Determine the [X, Y] coordinate at the center of the cell enclosing the given text.  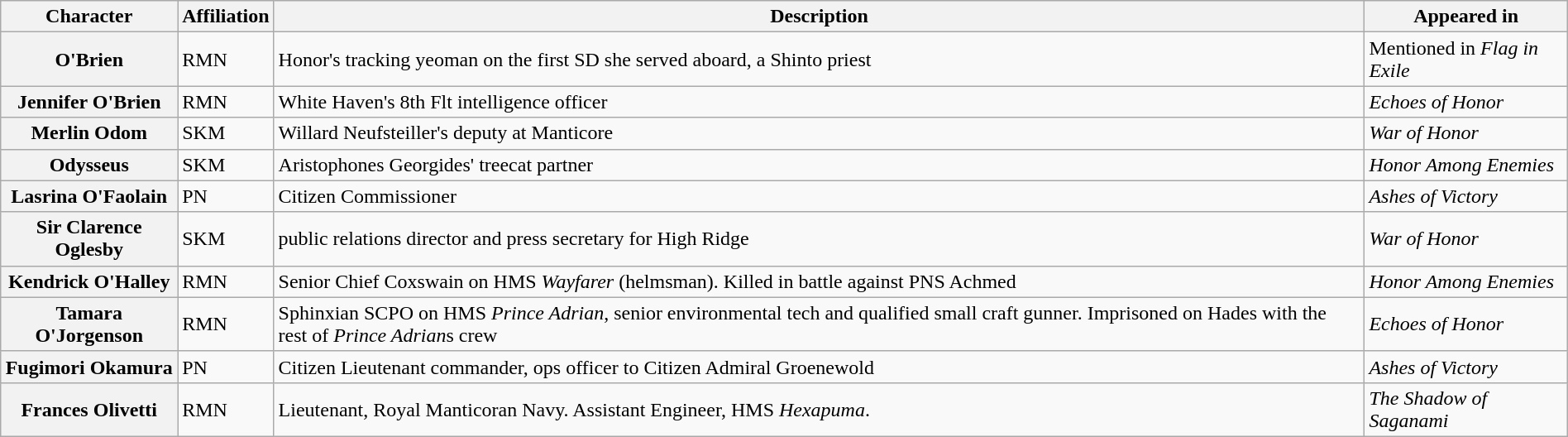
White Haven's 8th Flt intelligence officer [819, 102]
Citizen Commissioner [819, 196]
Willard Neufsteiller's deputy at Manticore [819, 133]
Honor's tracking yeoman on the first SD she served aboard, a Shinto priest [819, 60]
O'Brien [89, 60]
Citizen Lieutenant commander, ops officer to Citizen Admiral Groenewold [819, 367]
Character [89, 17]
Senior Chief Coxswain on HMS Wayfarer (helmsman). Killed in battle against PNS Achmed [819, 281]
Description [819, 17]
The Shadow of Saganami [1465, 409]
Sir Clarence Oglesby [89, 238]
Fugimori Okamura [89, 367]
Kendrick O'Halley [89, 281]
Appeared in [1465, 17]
Frances Olivetti [89, 409]
Affiliation [226, 17]
Lasrina O'Faolain [89, 196]
Mentioned in Flag in Exile [1465, 60]
Lieutenant, Royal Manticoran Navy. Assistant Engineer, HMS Hexapuma. [819, 409]
Jennifer O'Brien [89, 102]
Merlin Odom [89, 133]
Tamara O'Jorgenson [89, 324]
Aristophones Georgides' treecat partner [819, 165]
Odysseus [89, 165]
public relations director and press secretary for High Ridge [819, 238]
